Find where the given text appears and provide that cell's center as (X, Y) coordinate. 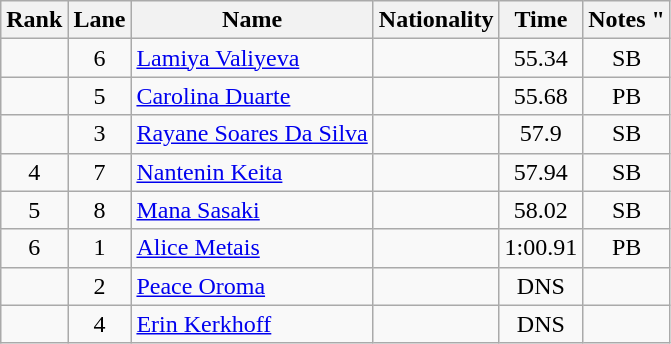
3 (100, 134)
Nantenin Keita (252, 172)
Rank (34, 20)
Nationality (436, 20)
Erin Kerkhoff (252, 324)
Carolina Duarte (252, 96)
8 (100, 210)
1 (100, 248)
58.02 (541, 210)
Time (541, 20)
55.34 (541, 58)
7 (100, 172)
Alice Metais (252, 248)
57.9 (541, 134)
Name (252, 20)
57.94 (541, 172)
Notes " (627, 20)
Peace Oroma (252, 286)
55.68 (541, 96)
Lamiya Valiyeva (252, 58)
2 (100, 286)
Mana Sasaki (252, 210)
Lane (100, 20)
Rayane Soares Da Silva (252, 134)
1:00.91 (541, 248)
